For the text-containing cell, return its midpoint in (X, Y) coordinate format. 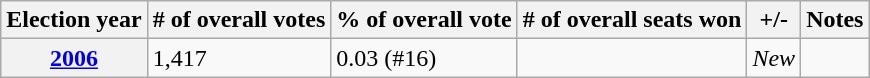
New (774, 58)
% of overall vote (424, 20)
+/- (774, 20)
2006 (74, 58)
1,417 (239, 58)
# of overall votes (239, 20)
Notes (835, 20)
0.03 (#16) (424, 58)
Election year (74, 20)
# of overall seats won (632, 20)
